Scan for the cell matching the given text and deliver its [x, y] coordinate at center. 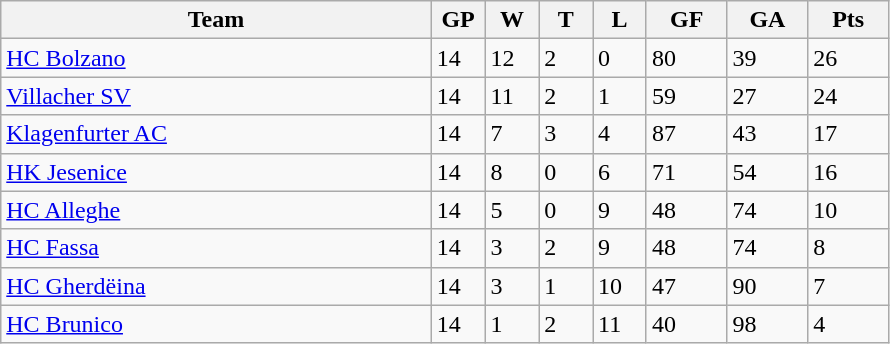
W [512, 20]
HC Brunico [216, 324]
Team [216, 20]
HK Jesenice [216, 172]
47 [686, 286]
90 [768, 286]
HC Gherdëina [216, 286]
17 [848, 134]
HC Fassa [216, 248]
87 [686, 134]
24 [848, 96]
80 [686, 58]
54 [768, 172]
16 [848, 172]
98 [768, 324]
Villacher SV [216, 96]
40 [686, 324]
GA [768, 20]
T [566, 20]
5 [512, 210]
HC Alleghe [216, 210]
71 [686, 172]
26 [848, 58]
27 [768, 96]
GP [458, 20]
Pts [848, 20]
GF [686, 20]
L [620, 20]
43 [768, 134]
59 [686, 96]
6 [620, 172]
HC Bolzano [216, 58]
12 [512, 58]
Klagenfurter AC [216, 134]
39 [768, 58]
